Pinpoint the cell where the given text exists, returning its [x, y] midpoint coordinate. 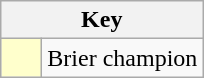
Key [102, 20]
Brier champion [122, 58]
